Return the [x, y] coordinate for the center point of the cell that contains the specified text.  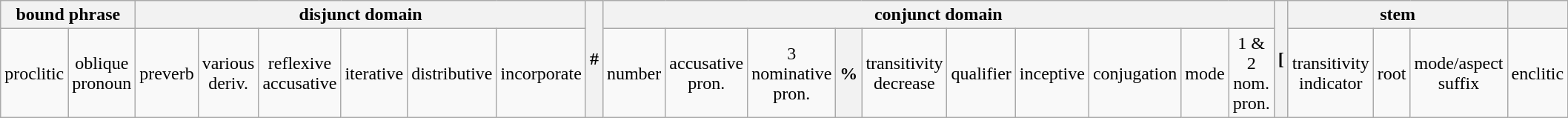
reflexive accusative [299, 73]
distributive [452, 73]
conjugation [1135, 73]
% [849, 73]
# [594, 59]
number [634, 73]
qualifier [981, 73]
transitivity indicator [1331, 73]
proclitic [34, 73]
iterative [374, 73]
1 & 2 nom. pron. [1251, 73]
preverb [167, 73]
enclitic [1538, 73]
mode [1205, 73]
accusative pron. [707, 73]
disjunct domain [361, 15]
mode/aspect suffix [1458, 73]
conjunct domain [938, 15]
3 nominative pron. [791, 73]
various deriv. [228, 73]
incorporate [541, 73]
[ [1280, 59]
bound phrase [68, 15]
oblique pronoun [102, 73]
inceptive [1052, 73]
transitivity decrease [904, 73]
root [1392, 73]
stem [1398, 15]
